Identify which cell holds the provided text, then report its (X, Y) central coordinate. 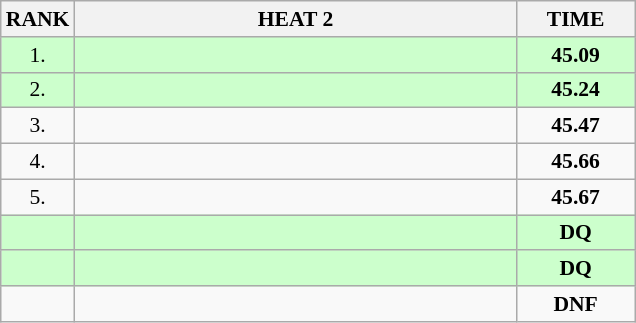
1. (38, 55)
45.24 (576, 90)
45.47 (576, 126)
5. (38, 197)
HEAT 2 (295, 19)
45.67 (576, 197)
2. (38, 90)
4. (38, 162)
DNF (576, 304)
45.09 (576, 55)
45.66 (576, 162)
TIME (576, 19)
3. (38, 126)
RANK (38, 19)
